From the cell containing the given text, extract its center point as [X, Y] coordinate. 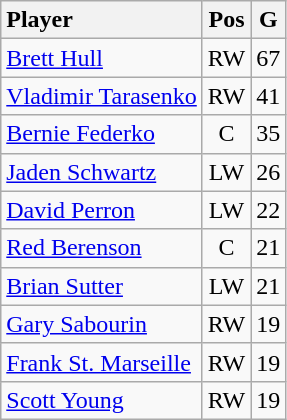
G [268, 20]
Red Berenson [102, 248]
Scott Young [102, 400]
Player [102, 20]
Bernie Federko [102, 134]
Jaden Schwartz [102, 172]
22 [268, 210]
26 [268, 172]
Brett Hull [102, 58]
Pos [226, 20]
Gary Sabourin [102, 324]
David Perron [102, 210]
Frank St. Marseille [102, 362]
35 [268, 134]
67 [268, 58]
Vladimir Tarasenko [102, 96]
Brian Sutter [102, 286]
41 [268, 96]
